Locate the cell with the specified text and output its (X, Y) center coordinate. 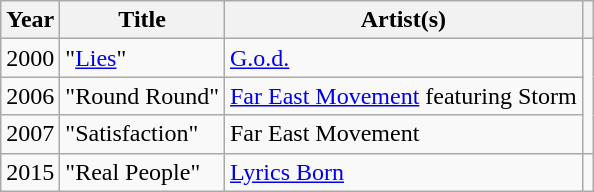
2006 (30, 96)
2015 (30, 172)
"Lies" (142, 58)
"Round Round" (142, 96)
Far East Movement (403, 134)
Title (142, 20)
Artist(s) (403, 20)
2000 (30, 58)
G.o.d. (403, 58)
Far East Movement featuring Storm (403, 96)
"Satisfaction" (142, 134)
Year (30, 20)
Lyrics Born (403, 172)
2007 (30, 134)
"Real People" (142, 172)
